Capture the cell that displays the provided text and extract its (X, Y) central coordinate. 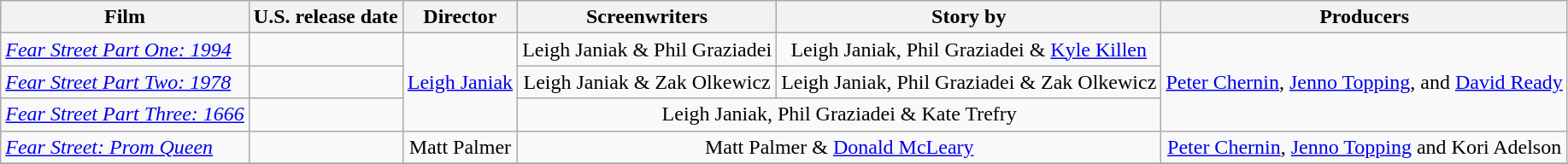
Matt Palmer (460, 147)
Matt Palmer & Donald McLeary (839, 147)
Film (125, 17)
Peter Chernin, Jenno Topping, and David Ready (1365, 82)
Story by (969, 17)
Peter Chernin, Jenno Topping and Kori Adelson (1365, 147)
Leigh Janiak, Phil Graziadei & Kate Trefry (839, 114)
Fear Street Part Two: 1978 (125, 82)
Director (460, 17)
Leigh Janiak & Phil Graziadei (648, 50)
Leigh Janiak, Phil Graziadei & Kyle Killen (969, 50)
Leigh Janiak, Phil Graziadei & Zak Olkewicz (969, 82)
Fear Street: Prom Queen (125, 147)
Screenwriters (648, 17)
Leigh Janiak & Zak Olkewicz (648, 82)
Leigh Janiak (460, 82)
U.S. release date (326, 17)
Fear Street Part One: 1994 (125, 50)
Fear Street Part Three: 1666 (125, 114)
Producers (1365, 17)
